Pinpoint the cell where the given text exists, returning its [X, Y] midpoint coordinate. 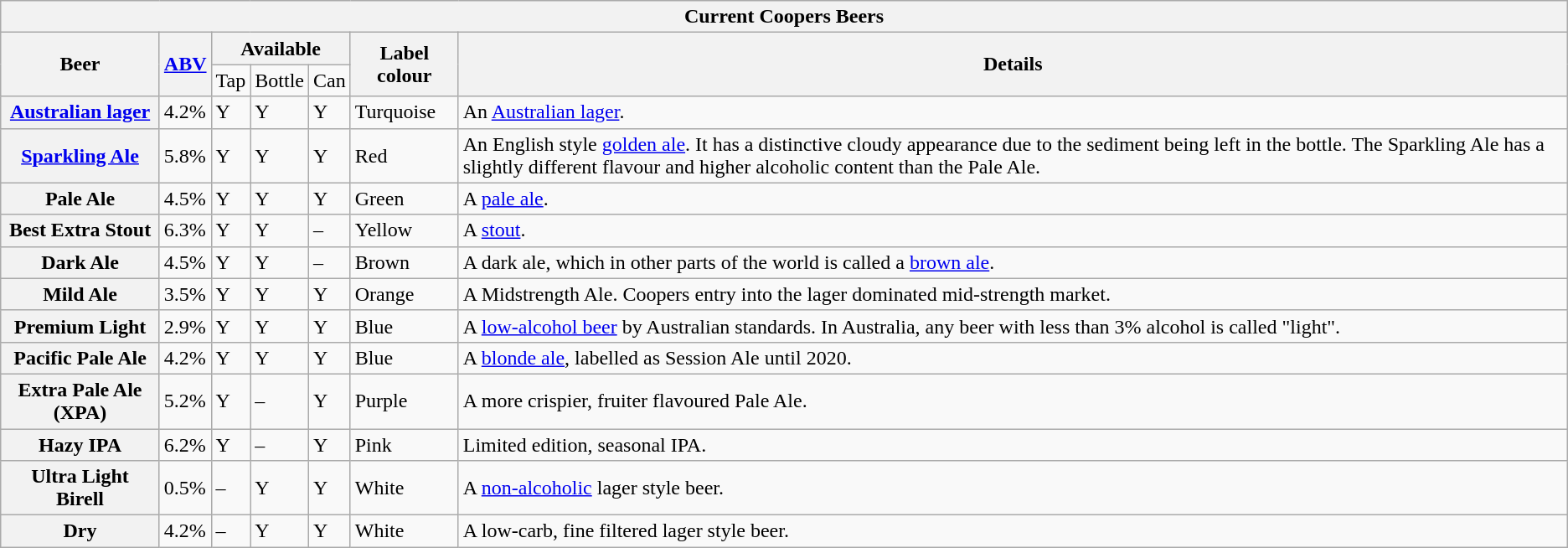
5.8% [185, 156]
Hazy IPA [80, 445]
Label colour [404, 65]
2.9% [185, 326]
A low-carb, fine filtered lager style beer. [1013, 531]
Pale Ale [80, 199]
Tap [231, 80]
Premium Light [80, 326]
A low-alcohol beer by Australian standards. In Australia, any beer with less than 3% alcohol is called "light". [1013, 326]
A dark ale, which in other parts of the world is called a brown ale. [1013, 262]
Bottle [280, 80]
An Australian lager. [1013, 112]
A stout. [1013, 230]
Dry [80, 531]
Best Extra Stout [80, 230]
3.5% [185, 294]
A blonde ale, labelled as Session Ale until 2020. [1013, 358]
Green [404, 199]
Current Coopers Beers [784, 17]
0.5% [185, 488]
Details [1013, 65]
6.3% [185, 230]
Orange [404, 294]
A more crispier, fruiter flavoured Pale Ale. [1013, 401]
Sparkling Ale [80, 156]
Purple [404, 401]
Pacific Pale Ale [80, 358]
Dark Ale [80, 262]
Available [281, 49]
Yellow [404, 230]
Australian lager [80, 112]
6.2% [185, 445]
Can [330, 80]
A pale ale. [1013, 199]
Turquoise [404, 112]
A non-alcoholic lager style beer. [1013, 488]
Red [404, 156]
ABV [185, 65]
Mild Ale [80, 294]
Limited edition, seasonal IPA. [1013, 445]
Extra Pale Ale (XPA) [80, 401]
Brown [404, 262]
5.2% [185, 401]
A Midstrength Ale. Coopers entry into the lager dominated mid-strength market. [1013, 294]
Ultra Light Birell [80, 488]
Pink [404, 445]
Beer [80, 65]
